Find where the given text appears and provide that cell's center as (x, y) coordinate. 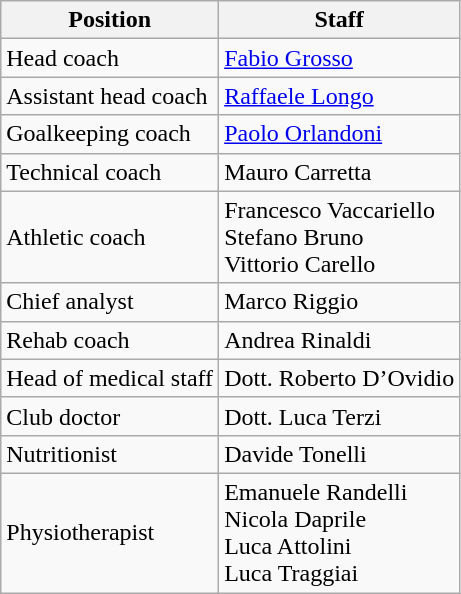
Head coach (110, 58)
Dott. Luca Terzi (340, 416)
Staff (340, 20)
Physiotherapist (110, 532)
Goalkeeping coach (110, 134)
Emanuele Randelli Nicola Daprile Luca Attolini Luca Traggiai (340, 532)
Paolo Orlandoni (340, 134)
Assistant head coach (110, 96)
Head of medical staff (110, 378)
Position (110, 20)
Rehab coach (110, 340)
Marco Riggio (340, 302)
Fabio Grosso (340, 58)
Athletic coach (110, 237)
Andrea Rinaldi (340, 340)
Club doctor (110, 416)
Mauro Carretta (340, 172)
Dott. Roberto D’Ovidio (340, 378)
Chief analyst (110, 302)
Nutritionist (110, 454)
Technical coach (110, 172)
Davide Tonelli (340, 454)
Raffaele Longo (340, 96)
Francesco Vaccariello Stefano Bruno Vittorio Carello (340, 237)
